Identify which cell holds the provided text, then report its (X, Y) central coordinate. 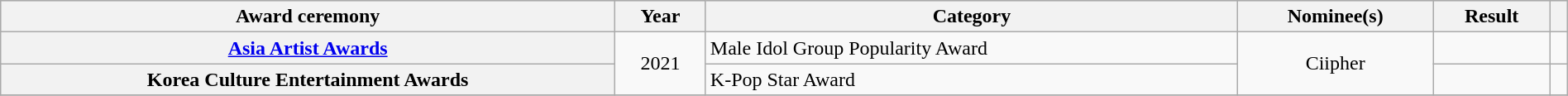
Male Idol Group Popularity Award (971, 48)
Award ceremony (308, 17)
Korea Culture Entertainment Awards (308, 79)
Asia Artist Awards (308, 48)
Ciipher (1336, 64)
Category (971, 17)
2021 (661, 64)
Result (1492, 17)
Year (661, 17)
Nominee(s) (1336, 17)
K-Pop Star Award (971, 79)
